Search for the cell housing the specified text and yield its (x, y) center coordinate. 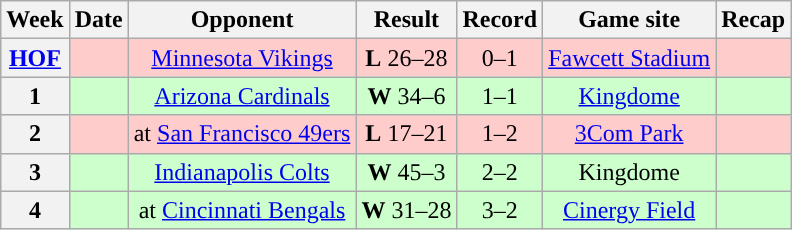
W 45–3 (406, 172)
at San Francisco 49ers (242, 134)
Game site (630, 20)
L 17–21 (406, 134)
3–2 (500, 210)
Week (35, 20)
Indianapolis Colts (242, 172)
Arizona Cardinals (242, 96)
W 31–28 (406, 210)
1–1 (500, 96)
0–1 (500, 58)
Opponent (242, 20)
Fawcett Stadium (630, 58)
Record (500, 20)
HOF (35, 58)
Date (98, 20)
4 (35, 210)
Result (406, 20)
2–2 (500, 172)
3 (35, 172)
at Cincinnati Bengals (242, 210)
2 (35, 134)
3Com Park (630, 134)
1 (35, 96)
Cinergy Field (630, 210)
Minnesota Vikings (242, 58)
Recap (754, 20)
W 34–6 (406, 96)
1–2 (500, 134)
L 26–28 (406, 58)
